Extract the (x, y) coordinate from the center of the cell holding the provided text.  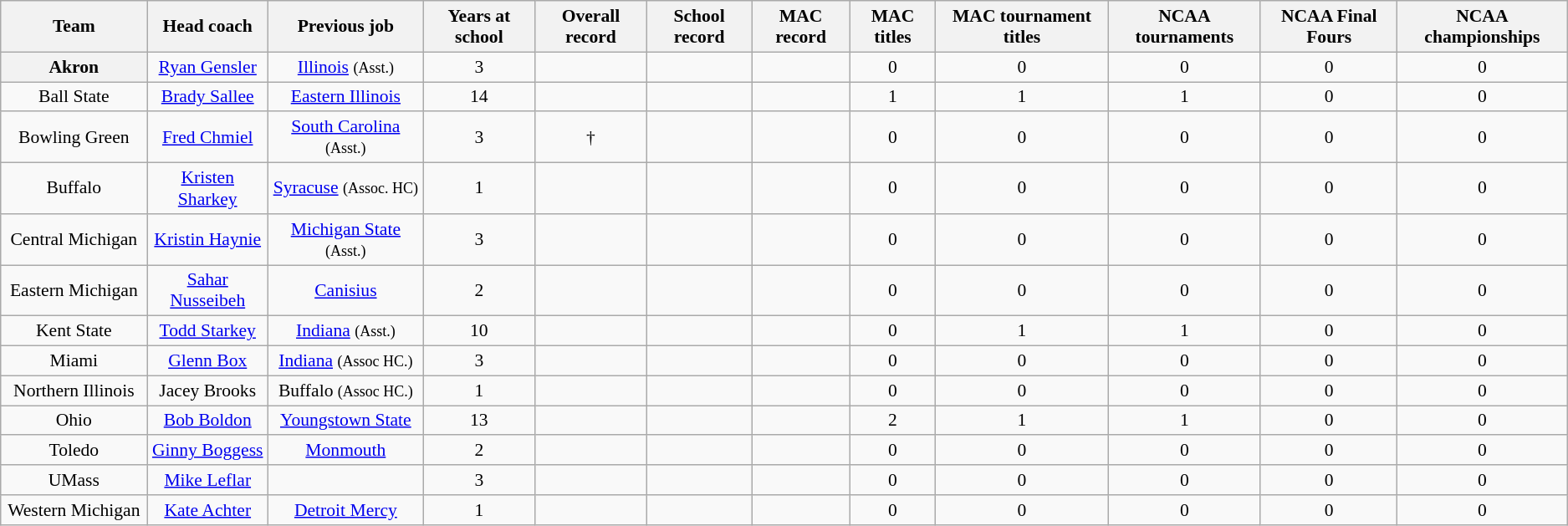
Youngstown State (346, 421)
Brady Sallee (207, 97)
Indiana (Assoc HC.) (346, 361)
Ball State (74, 97)
Years at school (478, 27)
Mike Leflar (207, 480)
Kate Achter (207, 510)
† (591, 137)
NCAA tournaments (1184, 27)
Eastern Illinois (346, 97)
School record (699, 27)
Syracuse (Assoc. HC) (346, 189)
13 (478, 421)
Western Michigan (74, 510)
Indiana (Asst.) (346, 331)
Buffalo (Assoc HC.) (346, 391)
Ryan Gensler (207, 67)
10 (478, 331)
14 (478, 97)
Kristin Haynie (207, 239)
Glenn Box (207, 361)
Ginny Boggess (207, 451)
Detroit Mercy (346, 510)
Todd Starkey (207, 331)
Northern Illinois (74, 391)
Buffalo (74, 189)
Kent State (74, 331)
MAC record (801, 27)
Central Michigan (74, 239)
NCAA championships (1482, 27)
Jacey Brooks (207, 391)
South Carolina (Asst.) (346, 137)
MAC tournament titles (1022, 27)
Monmouth (346, 451)
MAC titles (892, 27)
Overall record (591, 27)
NCAA Final Fours (1329, 27)
Previous job (346, 27)
Canisius (346, 291)
Head coach (207, 27)
Illinois (Asst.) (346, 67)
Bob Boldon (207, 421)
Fred Chmiel (207, 137)
UMass (74, 480)
Kristen Sharkey (207, 189)
Team (74, 27)
Michigan State (Asst.) (346, 239)
Miami (74, 361)
Ohio (74, 421)
Bowling Green (74, 137)
Akron (74, 67)
Sahar Nusseibeh (207, 291)
Eastern Michigan (74, 291)
Toledo (74, 451)
